Return the (X, Y) coordinate for the center point of the cell that contains the specified text.  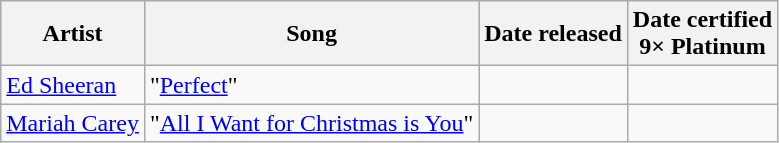
"Perfect" (311, 85)
Date released (554, 34)
Mariah Carey (73, 123)
"All I Want for Christmas is You" (311, 123)
Date certified9× Platinum (702, 34)
Artist (73, 34)
Ed Sheeran (73, 85)
Song (311, 34)
